Search for the cell housing the specified text and yield its (X, Y) center coordinate. 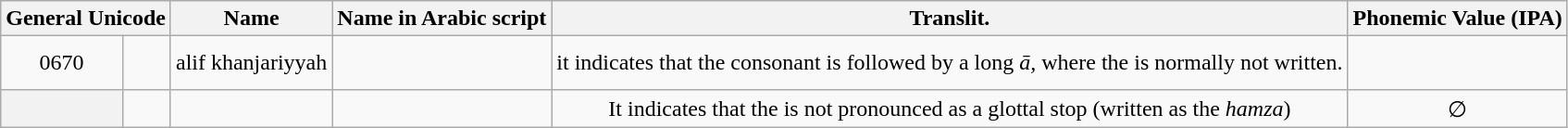
alif khanjariyyah (251, 63)
Phonemic Value (IPA) (1457, 19)
Name (251, 19)
it indicates that the consonant is followed by a long ā, where the is normally not written. (950, 63)
∅ (1457, 109)
Name in Arabic script (442, 19)
0670 (62, 63)
General Unicode (86, 19)
Translit. (950, 19)
It indicates that the is not pronounced as a glottal stop (written as the hamza) (950, 109)
